Capture the cell that displays the provided text and extract its [x, y] central coordinate. 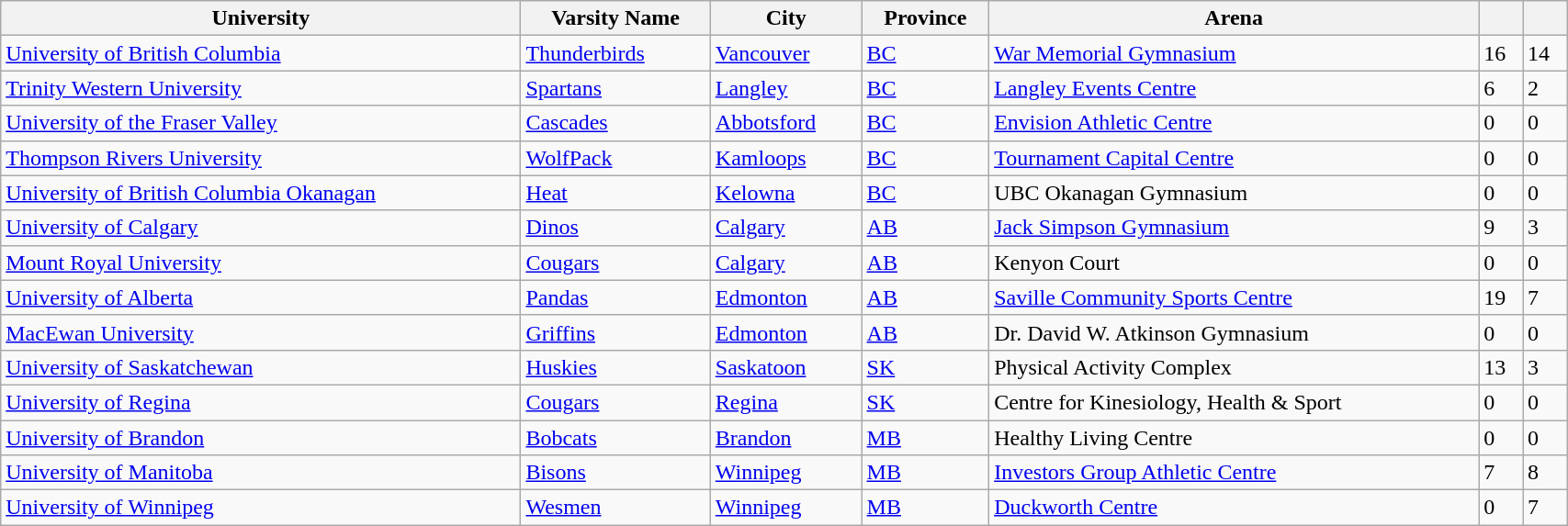
Bisons [615, 473]
Bobcats [615, 438]
Investors Group Athletic Centre [1235, 473]
Abbotsford [786, 123]
8 [1545, 473]
Province [926, 18]
Regina [786, 402]
Duckworth Centre [1235, 508]
13 [1501, 367]
Wesmen [615, 508]
Saville Community Sports Centre [1235, 297]
Thompson Rivers University [261, 158]
14 [1545, 53]
Trinity Western University [261, 88]
Cascades [615, 123]
UBC Okanagan Gymnasium [1235, 193]
Tournament Capital Centre [1235, 158]
University of Calgary [261, 228]
Kamloops [786, 158]
WolfPack [615, 158]
Griffins [615, 332]
Langley Events Centre [1235, 88]
Varsity Name [615, 18]
Healthy Living Centre [1235, 438]
Saskatoon [786, 367]
University of Manitoba [261, 473]
16 [1501, 53]
Kenyon Court [1235, 263]
University of British Columbia Okanagan [261, 193]
Pandas [615, 297]
University of Saskatchewan [261, 367]
Huskies [615, 367]
Physical Activity Complex [1235, 367]
Brandon [786, 438]
City [786, 18]
Langley [786, 88]
War Memorial Gymnasium [1235, 53]
Kelowna [786, 193]
University of British Columbia [261, 53]
9 [1501, 228]
University of the Fraser Valley [261, 123]
Heat [615, 193]
Jack Simpson Gymnasium [1235, 228]
19 [1501, 297]
Dinos [615, 228]
University of Regina [261, 402]
6 [1501, 88]
University [261, 18]
Centre for Kinesiology, Health & Sport [1235, 402]
University of Winnipeg [261, 508]
University of Alberta [261, 297]
Dr. David W. Atkinson Gymnasium [1235, 332]
Vancouver [786, 53]
Thunderbirds [615, 53]
Mount Royal University [261, 263]
MacEwan University [261, 332]
2 [1545, 88]
Envision Athletic Centre [1235, 123]
Spartans [615, 88]
Arena [1235, 18]
University of Brandon [261, 438]
